Pinpoint the cell where the given text exists, returning its [X, Y] midpoint coordinate. 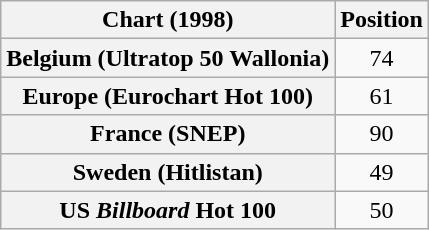
61 [382, 96]
Chart (1998) [168, 20]
49 [382, 172]
US Billboard Hot 100 [168, 210]
90 [382, 134]
Europe (Eurochart Hot 100) [168, 96]
50 [382, 210]
74 [382, 58]
France (SNEP) [168, 134]
Sweden (Hitlistan) [168, 172]
Belgium (Ultratop 50 Wallonia) [168, 58]
Position [382, 20]
